Locate the cell with the specified text and output its [X, Y] center coordinate. 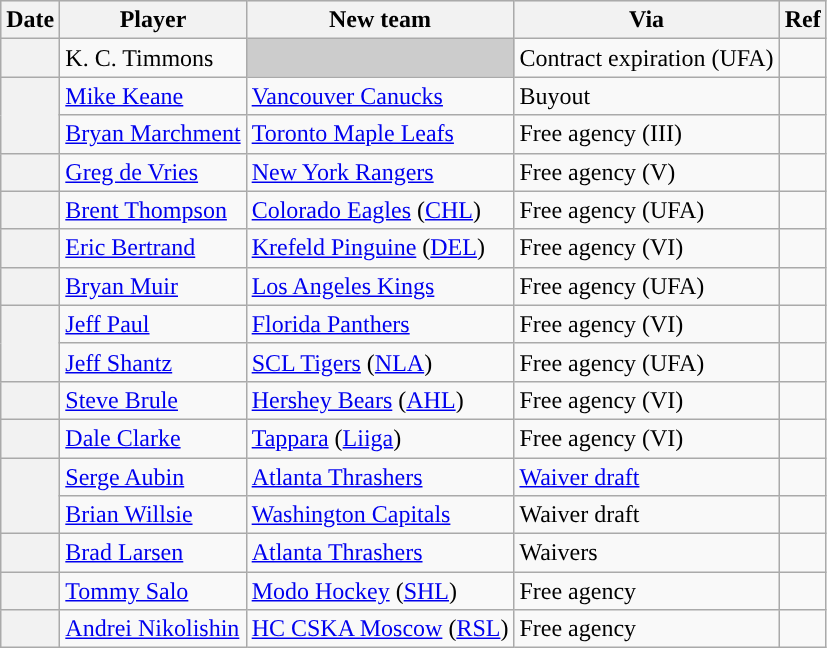
Contract expiration (UFA) [646, 58]
Date [30, 20]
Player [153, 20]
Krefeld Pinguine (DEL) [380, 248]
Greg de Vries [153, 172]
Serge Aubin [153, 477]
K. C. Timmons [153, 58]
Brian Willsie [153, 515]
New York Rangers [380, 172]
Free agency (III) [646, 134]
Via [646, 20]
Washington Capitals [380, 515]
Dale Clarke [153, 438]
Tommy Salo [153, 591]
Toronto Maple Leafs [380, 134]
Bryan Marchment [153, 134]
Mike Keane [153, 96]
Brad Larsen [153, 553]
Colorado Eagles (CHL) [380, 210]
Florida Panthers [380, 324]
Jeff Shantz [153, 362]
Los Angeles Kings [380, 286]
Vancouver Canucks [380, 96]
Bryan Muir [153, 286]
Free agency (V) [646, 172]
Jeff Paul [153, 324]
Steve Brule [153, 400]
SCL Tigers (NLA) [380, 362]
Tappara (Liiga) [380, 438]
Waivers [646, 553]
Buyout [646, 96]
Hershey Bears (AHL) [380, 400]
Andrei Nikolishin [153, 629]
Eric Bertrand [153, 248]
New team [380, 20]
HC CSKA Moscow (RSL) [380, 629]
Modo Hockey (SHL) [380, 591]
Ref [802, 20]
Brent Thompson [153, 210]
